Provide the [X, Y] coordinate of the cell's center where the given text is located.  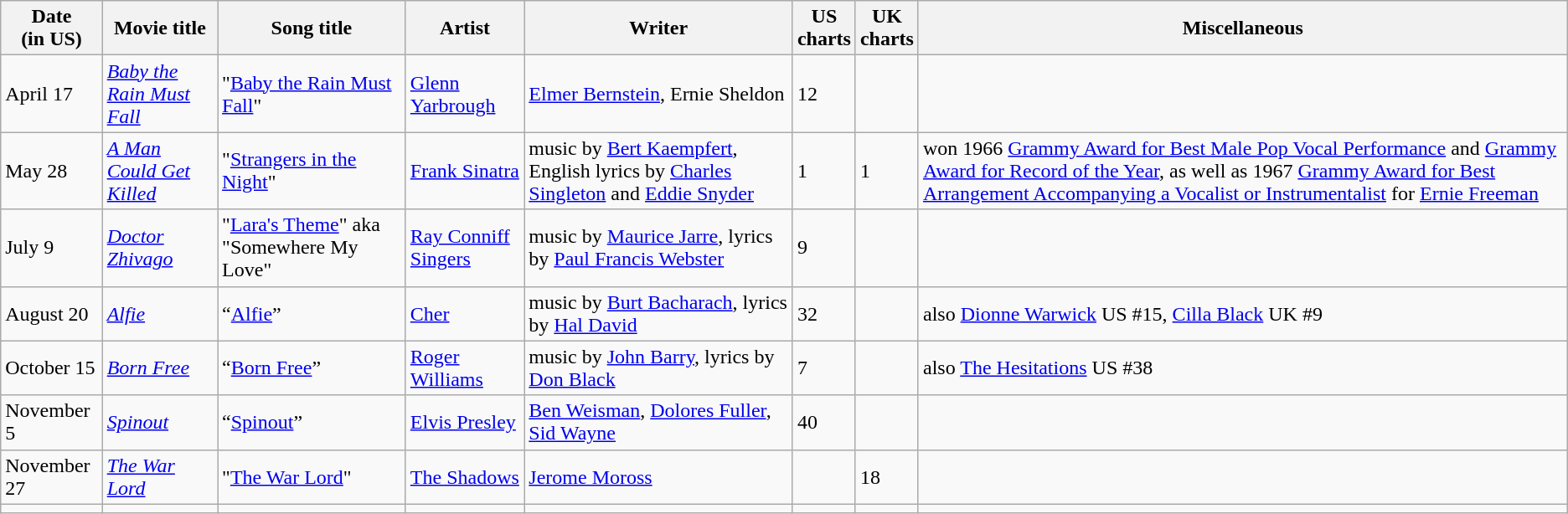
October 15 [52, 368]
Miscellaneous [1243, 28]
Alfie [159, 313]
9 [824, 248]
UKcharts [886, 28]
US charts [824, 28]
July 9 [52, 248]
“Spinout” [312, 422]
“Alfie” [312, 313]
7 [824, 368]
Elvis Presley [464, 422]
The War Lord [159, 477]
18 [886, 477]
"Lara's Theme" aka "Somewhere My Love" [312, 248]
Date(in US) [52, 28]
“Born Free” [312, 368]
The Shadows [464, 477]
"Strangers in the Night" [312, 171]
Cher [464, 313]
May 28 [52, 171]
November 5 [52, 422]
music by John Barry, lyrics by Don Black [658, 368]
Artist [464, 28]
Frank Sinatra [464, 171]
Writer [658, 28]
April 17 [52, 94]
Ben Weisman, Dolores Fuller, Sid Wayne [658, 422]
Glenn Yarbrough [464, 94]
also The Hesitations US #38 [1243, 368]
Roger Williams [464, 368]
12 [824, 94]
A Man Could Get Killed [159, 171]
Movie title [159, 28]
40 [824, 422]
"The War Lord" [312, 477]
Elmer Bernstein, Ernie Sheldon [658, 94]
August 20 [52, 313]
Song title [312, 28]
Jerome Moross [658, 477]
Doctor Zhivago [159, 248]
32 [824, 313]
music by Bert Kaempfert, English lyrics by Charles Singleton and Eddie Snyder [658, 171]
music by Burt Bacharach, lyrics by Hal David [658, 313]
"Baby the Rain Must Fall" [312, 94]
music by Maurice Jarre, lyrics by Paul Francis Webster [658, 248]
Ray Conniff Singers [464, 248]
Born Free [159, 368]
November 27 [52, 477]
Baby the Rain Must Fall [159, 94]
also Dionne Warwick US #15, Cilla Black UK #9 [1243, 313]
Spinout [159, 422]
